Return [X, Y] of the center of cell containing provided text 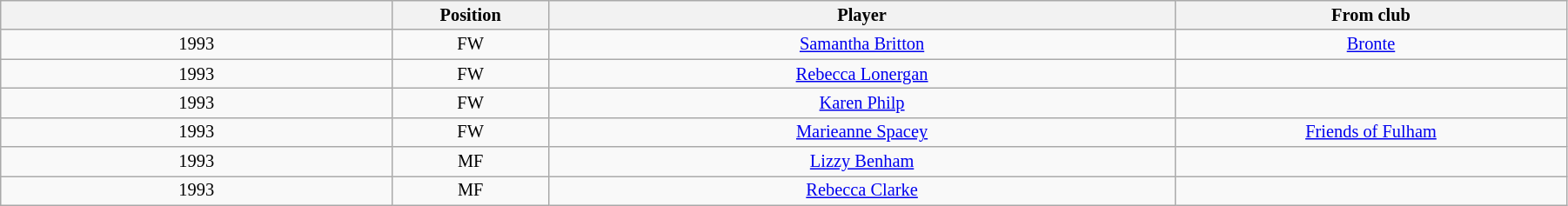
Samantha Britton [862, 44]
Player [862, 15]
Rebecca Lonergan [862, 74]
Position [471, 15]
Friends of Fulham [1371, 132]
Karen Philp [862, 103]
Marieanne Spacey [862, 132]
From club [1371, 15]
Bronte [1371, 44]
Rebecca Clarke [862, 190]
Lizzy Benham [862, 162]
